Output the (X, Y) coordinate of the center of the cell containing the given text.  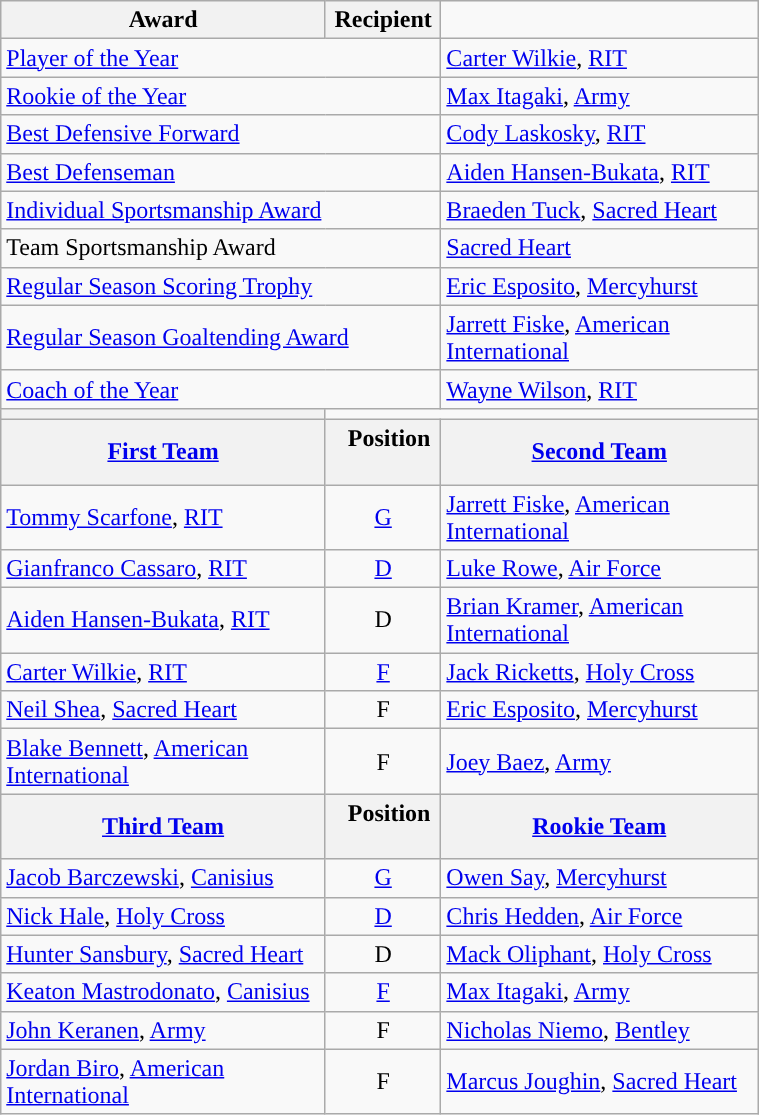
Tommy Scarfone, RIT (164, 516)
Wayne Wilson, RIT (600, 389)
Regular Season Goaltending Award (221, 338)
Third Team (164, 826)
Regular Season Scoring Trophy (221, 286)
Rookie Team (600, 826)
Nicholas Niemo, Bentley (600, 1030)
Player of the Year (221, 58)
Braeden Tuck, Sacred Heart (600, 210)
Rookie of the Year (221, 96)
Joey Baez, Army (600, 762)
Jack Ricketts, Holy Cross (600, 672)
John Keranen, Army (164, 1030)
First Team (164, 452)
Neil Shea, Sacred Heart (164, 710)
Chris Hedden, Air Force (600, 916)
Individual Sportsmanship Award (221, 210)
Mack Oliphant, Holy Cross (600, 954)
Owen Say, Mercyhurst (600, 878)
Keaton Mastrodonato, Canisius (164, 992)
Sacred Heart (600, 248)
Brian Kramer, American International (600, 620)
Blake Bennett, American International (164, 762)
Second Team (600, 452)
Jacob Barczewski, Canisius (164, 878)
Team Sportsmanship Award (221, 248)
Best Defensive Forward (221, 134)
Jordan Biro, American International (164, 1082)
Award (164, 20)
Luke Rowe, Air Force (600, 569)
Cody Laskosky, RIT (600, 134)
Marcus Joughin, Sacred Heart (600, 1082)
Coach of the Year (221, 389)
Gianfranco Cassaro, RIT (164, 569)
Hunter Sansbury, Sacred Heart (164, 954)
Best Defenseman (221, 172)
Nick Hale, Holy Cross (164, 916)
Recipient (382, 20)
